Determine the [X, Y] coordinate at the center of the cell enclosing the given text.  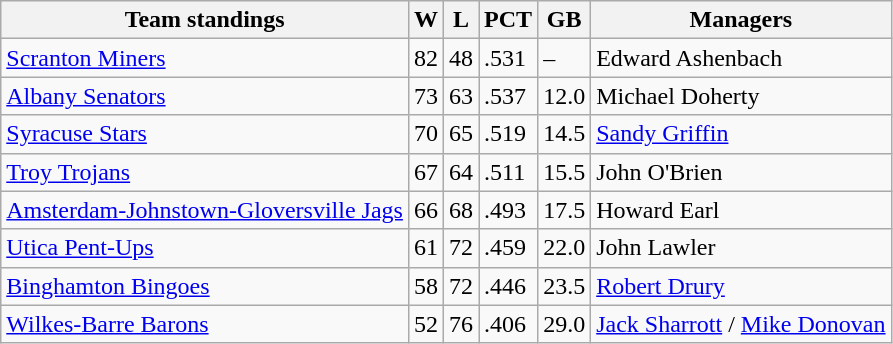
PCT [508, 20]
82 [426, 58]
70 [426, 134]
– [564, 58]
12.0 [564, 96]
52 [426, 324]
23.5 [564, 286]
76 [460, 324]
.446 [508, 286]
.493 [508, 210]
Howard Earl [741, 210]
68 [460, 210]
Jack Sharrott / Mike Donovan [741, 324]
29.0 [564, 324]
Michael Doherty [741, 96]
John O'Brien [741, 172]
Amsterdam-Johnstown-Gloversville Jags [205, 210]
61 [426, 248]
W [426, 20]
Binghamton Bingoes [205, 286]
Team standings [205, 20]
22.0 [564, 248]
64 [460, 172]
L [460, 20]
66 [426, 210]
48 [460, 58]
John Lawler [741, 248]
.406 [508, 324]
Sandy Griffin [741, 134]
Albany Senators [205, 96]
Scranton Miners [205, 58]
65 [460, 134]
73 [426, 96]
Troy Trojans [205, 172]
17.5 [564, 210]
67 [426, 172]
15.5 [564, 172]
58 [426, 286]
.519 [508, 134]
Utica Pent-Ups [205, 248]
.531 [508, 58]
Wilkes-Barre Barons [205, 324]
.511 [508, 172]
.537 [508, 96]
63 [460, 96]
GB [564, 20]
Syracuse Stars [205, 134]
Edward Ashenbach [741, 58]
Robert Drury [741, 286]
14.5 [564, 134]
.459 [508, 248]
Managers [741, 20]
